Determine the (x, y) coordinate at the center of the cell enclosing the given text.  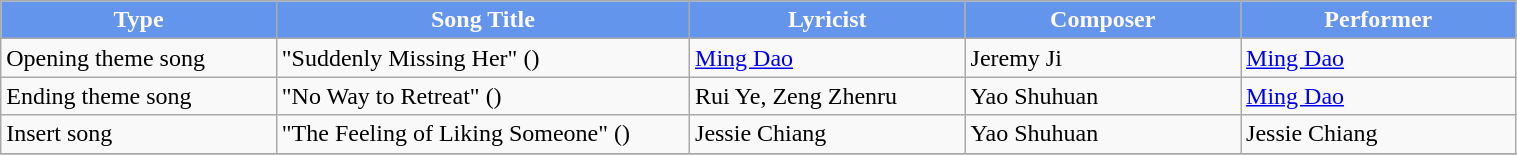
Song Title (482, 20)
"No Way to Retreat" () (482, 96)
"Suddenly Missing Her" () (482, 58)
Ending theme song (139, 96)
Insert song (139, 134)
Rui Ye, Zeng Zhenru (828, 96)
Jeremy Ji (1103, 58)
Type (139, 20)
Lyricist (828, 20)
"The Feeling of Liking Someone" () (482, 134)
Opening theme song (139, 58)
Performer (1379, 20)
Composer (1103, 20)
